Identify which cell holds the provided text, then report its [x, y] central coordinate. 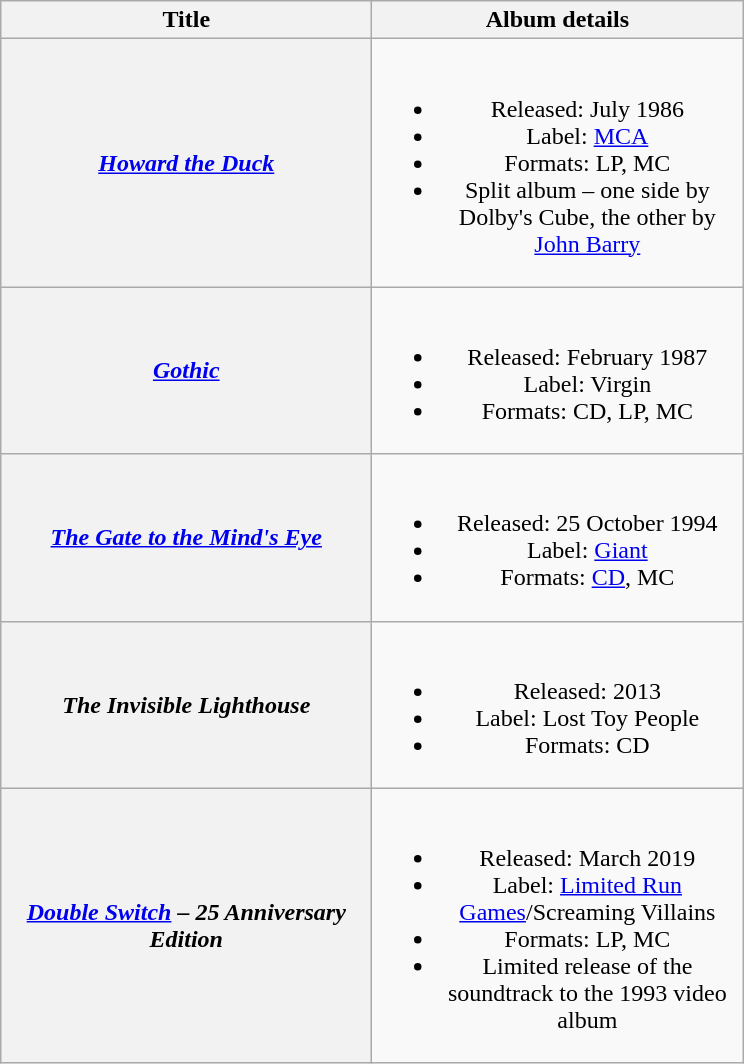
Album details [558, 20]
Title [186, 20]
The Gate to the Mind's Eye [186, 538]
The Invisible Lighthouse [186, 704]
Released: March 2019Label: Limited Run Games/Screaming VillainsFormats: LP, MCLimited release of the soundtrack to the 1993 video album [558, 926]
Released: February 1987Label: VirginFormats: CD, LP, MC [558, 370]
Howard the Duck [186, 163]
Released: 2013Label: Lost Toy PeopleFormats: CD [558, 704]
Released: July 1986Label: MCAFormats: LP, MCSplit album – one side by Dolby's Cube, the other by John Barry [558, 163]
Double Switch – 25 Anniversary Edition [186, 926]
Gothic [186, 370]
Released: 25 October 1994Label: GiantFormats: CD, MC [558, 538]
